For the text-containing cell, return its midpoint in [X, Y] coordinate format. 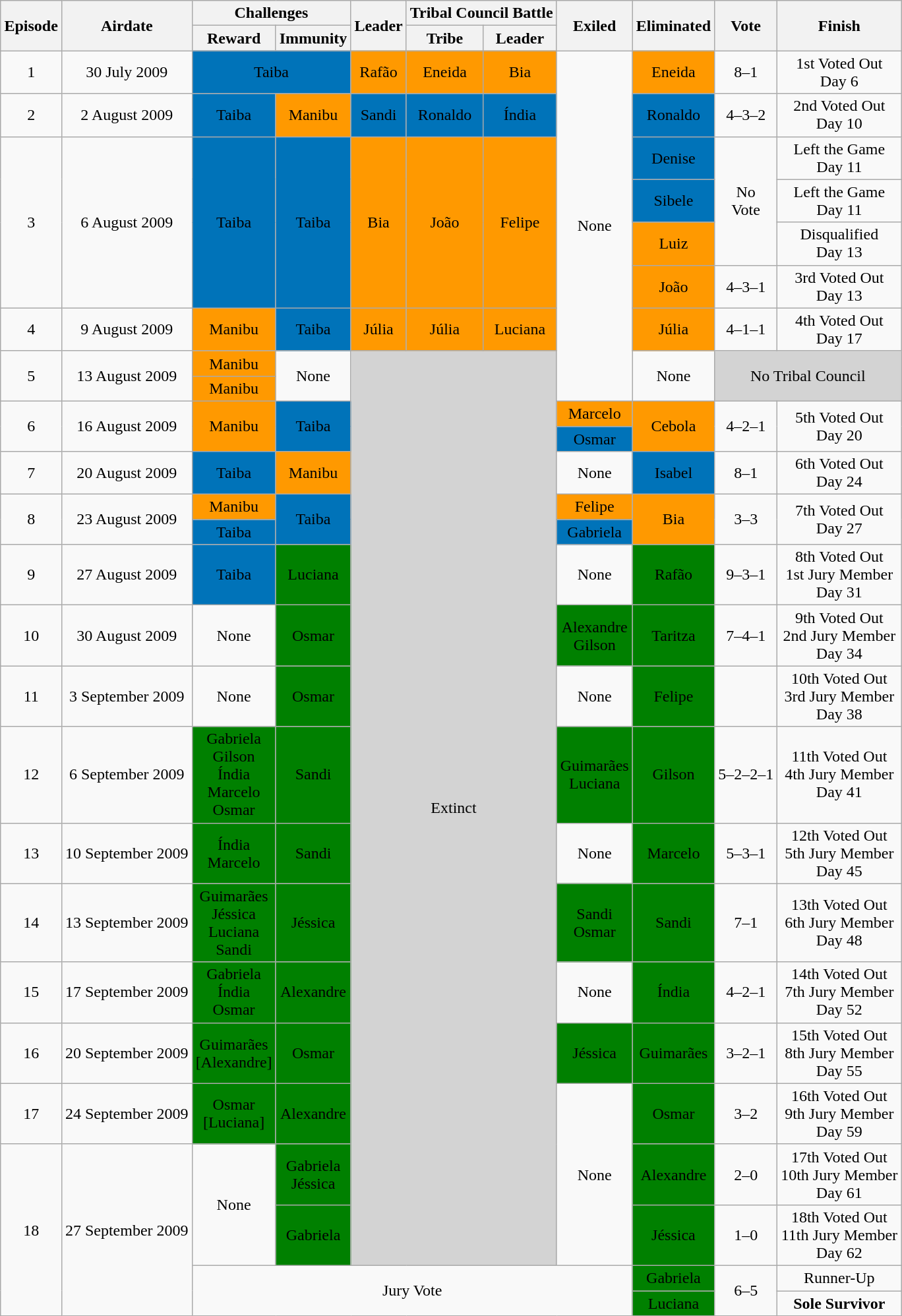
GuimarãesJéssicaLucianaSandi [233, 923]
27 September 2009 [127, 1230]
3 September 2009 [127, 696]
7–4–1 [746, 636]
Tribal Council Battle [481, 13]
Finish [839, 26]
Sole Survivor [839, 1303]
9–3–1 [746, 575]
Episode [31, 26]
DisqualifiedDay 13 [839, 244]
3–2–1 [746, 1053]
4–1–1 [746, 330]
20 September 2009 [127, 1053]
1–0 [746, 1235]
20 August 2009 [127, 473]
Guimarães [673, 1053]
7–1 [746, 923]
5–2–2–1 [746, 775]
18th Voted Out11th Jury MemberDay 62 [839, 1235]
7th Voted OutDay 27 [839, 520]
Taritza [673, 636]
Tribe [444, 38]
Extinct [454, 808]
6–5 [746, 1290]
Challenges [272, 13]
SandiOsmar [595, 923]
1st Voted OutDay 6 [839, 73]
2 August 2009 [127, 115]
Luiz [673, 244]
6 August 2009 [127, 222]
10th Voted Out3rd Jury MemberDay 38 [839, 696]
9 [31, 575]
14 [31, 923]
7 [31, 473]
GabrielaJéssica [313, 1174]
24 September 2009 [127, 1114]
4th Voted OutDay 17 [839, 330]
Sibele [673, 200]
13 [31, 853]
Cebola [673, 426]
3–2 [746, 1114]
Eliminated [673, 26]
Guimarães[Alexandre] [233, 1053]
Vote [746, 26]
10 [31, 636]
30 August 2009 [127, 636]
14th Voted Out7th Jury MemberDay 52 [839, 992]
6 [31, 426]
18 [31, 1230]
16 [31, 1053]
13 September 2009 [127, 923]
6th Voted OutDay 24 [839, 473]
13 August 2009 [127, 376]
17 [31, 1114]
4–3–1 [746, 286]
Runner-Up [839, 1278]
Reward [233, 38]
16 August 2009 [127, 426]
17th Voted Out10th Jury MemberDay 61 [839, 1174]
1 [31, 73]
5 [31, 376]
2–0 [746, 1174]
27 August 2009 [127, 575]
13th Voted Out6th Jury MemberDay 48 [839, 923]
4–3–2 [746, 115]
Airdate [127, 26]
8th Voted Out1st Jury MemberDay 31 [839, 575]
2nd Voted OutDay 10 [839, 115]
17 September 2009 [127, 992]
12 [31, 775]
Osmar[Luciana] [233, 1114]
10 September 2009 [127, 853]
16th Voted Out9th Jury MemberDay 59 [839, 1114]
Denise [673, 158]
12th Voted Out5th Jury MemberDay 45 [839, 853]
4 [31, 330]
3–3 [746, 520]
3rd Voted OutDay 13 [839, 286]
GabrielaGilsonÍndiaMarceloOsmar [233, 775]
11th Voted Out4th Jury MemberDay 41 [839, 775]
15th Voted Out8th Jury MemberDay 55 [839, 1053]
9th Voted Out2nd Jury MemberDay 34 [839, 636]
3 [31, 222]
8 [31, 520]
6 September 2009 [127, 775]
5–3–1 [746, 853]
GabrielaÍndiaOsmar [233, 992]
GuimarãesLuciana [595, 775]
23 August 2009 [127, 520]
15 [31, 992]
Jury Vote [412, 1290]
ÍndiaMarcelo [233, 853]
Exiled [595, 26]
30 July 2009 [127, 73]
9 August 2009 [127, 330]
11 [31, 696]
2 [31, 115]
Immunity [313, 38]
5th Voted OutDay 20 [839, 426]
AlexandreGilson [595, 636]
Isabel [673, 473]
NoVote [746, 200]
No Tribal Council [808, 376]
Gilson [673, 775]
